Extract the [X, Y] coordinate from the center of the cell holding the provided text.  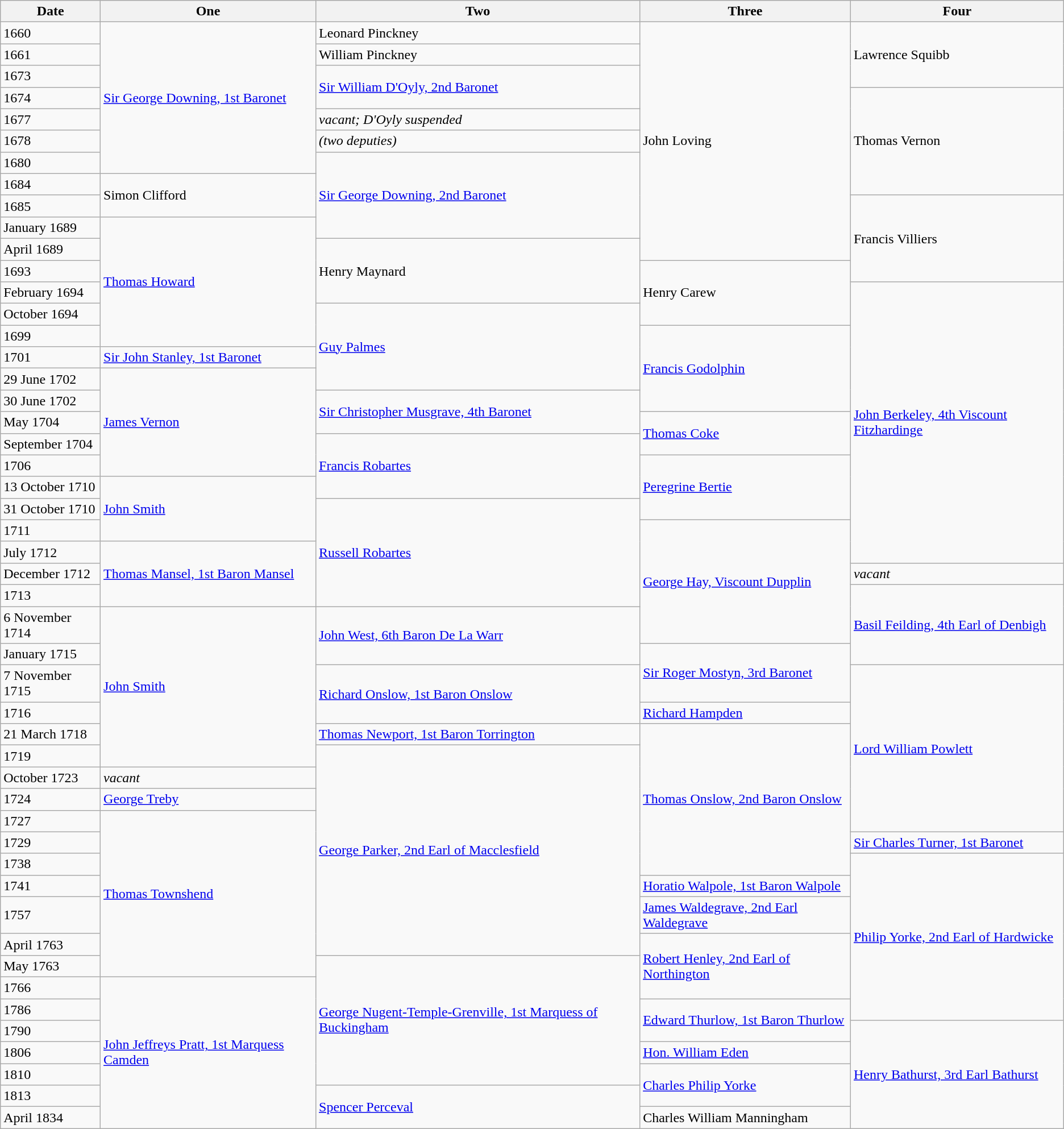
One [208, 11]
Francis Villiers [957, 238]
Sir John Stanley, 1st Baronet [208, 358]
John Berkeley, 4th Viscount Fitzhardinge [957, 423]
1810 [51, 1074]
1677 [51, 119]
Francis Robartes [478, 466]
Leonard Pinckney [478, 33]
1678 [51, 141]
1706 [51, 466]
October 1694 [51, 314]
April 1689 [51, 249]
Horatio Walpole, 1st Baron Walpole [746, 886]
13 October 1710 [51, 487]
1699 [51, 336]
Thomas Howard [208, 281]
George Nugent-Temple-Grenville, 1st Marquess of Buckingham [478, 1020]
Sir George Downing, 1st Baronet [208, 98]
George Parker, 2nd Earl of Macclesfield [478, 850]
Thomas Coke [746, 433]
Three [746, 11]
1790 [51, 1031]
Sir Roger Mostyn, 3rd Baronet [746, 673]
1684 [51, 184]
1729 [51, 842]
Robert Henley, 2nd Earl of Northington [746, 966]
30 June 1702 [51, 401]
Guy Palmes [478, 347]
Thomas Mansel, 1st Baron Mansel [208, 574]
April 1834 [51, 1118]
April 1763 [51, 944]
Sir Christopher Musgrave, 4th Baronet [478, 412]
1661 [51, 55]
May 1763 [51, 966]
Simon Clifford [208, 195]
1806 [51, 1053]
Spencer Perceval [478, 1107]
John Loving [746, 141]
George Hay, Viscount Dupplin [746, 581]
Henry Maynard [478, 271]
1741 [51, 886]
(two deputies) [478, 141]
7 November 1715 [51, 683]
Thomas Townshend [208, 894]
Charles Philip Yorke [746, 1085]
29 June 1702 [51, 379]
1813 [51, 1096]
John West, 6th Baron De La Warr [478, 636]
John Jeffreys Pratt, 1st Marquess Camden [208, 1052]
1738 [51, 864]
Edward Thurlow, 1st Baron Thurlow [746, 1020]
February 1694 [51, 293]
1766 [51, 987]
Francis Godolphin [746, 368]
1711 [51, 530]
Lord William Powlett [957, 748]
Two [478, 11]
21 March 1718 [51, 734]
September 1704 [51, 444]
July 1712 [51, 552]
1786 [51, 1009]
1660 [51, 33]
Date [51, 11]
Russell Robartes [478, 552]
January 1715 [51, 654]
Basil Feilding, 4th Earl of Denbigh [957, 624]
6 November 1714 [51, 624]
Sir William D'Oyly, 2nd Baronet [478, 87]
1685 [51, 206]
1727 [51, 821]
Four [957, 11]
Thomas Newport, 1st Baron Torrington [478, 734]
October 1723 [51, 778]
Sir George Downing, 2nd Baronet [478, 195]
Henry Carew [746, 293]
Peregrine Bertie [746, 487]
May 1704 [51, 422]
31 October 1710 [51, 509]
1724 [51, 799]
Thomas Onslow, 2nd Baron Onslow [746, 799]
Philip Yorke, 2nd Earl of Hardwicke [957, 937]
William Pinckney [478, 55]
1674 [51, 98]
1673 [51, 76]
1719 [51, 756]
December 1712 [51, 574]
Henry Bathurst, 3rd Earl Bathurst [957, 1074]
George Treby [208, 799]
Richard Onslow, 1st Baron Onslow [478, 695]
1757 [51, 915]
1693 [51, 271]
Charles William Manningham [746, 1118]
Richard Hampden [746, 713]
January 1689 [51, 227]
Hon. William Eden [746, 1053]
1680 [51, 163]
1701 [51, 358]
James Waldegrave, 2nd Earl Waldegrave [746, 915]
1716 [51, 713]
Thomas Vernon [957, 141]
Sir Charles Turner, 1st Baronet [957, 842]
1713 [51, 595]
James Vernon [208, 422]
vacant; D'Oyly suspended [478, 119]
Lawrence Squibb [957, 55]
